Output the [x, y] coordinate of the center of the cell containing the given text.  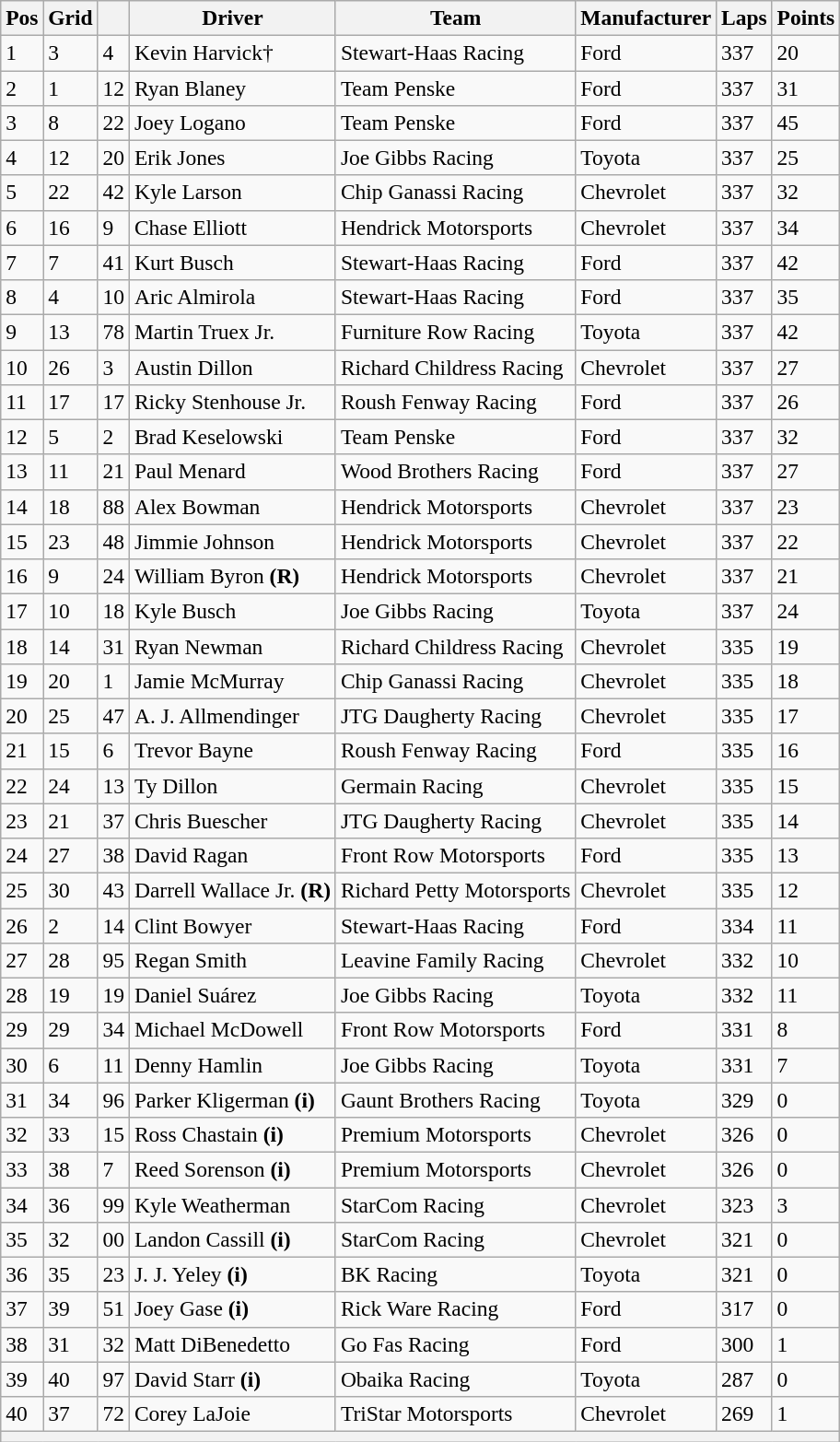
51 [113, 1309]
Wood Brothers Racing [455, 472]
Michael McDowell [232, 1030]
88 [113, 507]
269 [744, 1413]
BK Racing [455, 1274]
Pos [22, 18]
329 [744, 1100]
72 [113, 1413]
Austin Dillon [232, 367]
Darrell Wallace Jr. (R) [232, 890]
00 [113, 1239]
J. J. Yeley (i) [232, 1274]
Jamie McMurray [232, 681]
TriStar Motorsports [455, 1413]
Joey Gase (i) [232, 1309]
Team [455, 18]
45 [806, 123]
Landon Cassill (i) [232, 1239]
Driver [232, 18]
Brad Keselowski [232, 437]
323 [744, 1204]
David Starr (i) [232, 1379]
Chase Elliott [232, 228]
Points [806, 18]
Daniel Suárez [232, 995]
48 [113, 542]
Chris Buescher [232, 821]
Kyle Larson [232, 193]
Paul Menard [232, 472]
287 [744, 1379]
Regan Smith [232, 960]
Germain Racing [455, 786]
78 [113, 332]
99 [113, 1204]
Rick Ware Racing [455, 1309]
William Byron (R) [232, 576]
43 [113, 890]
Trevor Bayne [232, 751]
Kyle Weatherman [232, 1204]
Richard Petty Motorsports [455, 890]
95 [113, 960]
47 [113, 716]
Joey Logano [232, 123]
Ricky Stenhouse Jr. [232, 402]
Obaika Racing [455, 1379]
Leavine Family Racing [455, 960]
Gaunt Brothers Racing [455, 1100]
Clint Bowyer [232, 925]
300 [744, 1344]
Kyle Busch [232, 611]
David Ragan [232, 855]
334 [744, 925]
Reed Sorenson (i) [232, 1169]
Aric Almirola [232, 297]
Grid [70, 18]
Matt DiBenedetto [232, 1344]
Kurt Busch [232, 263]
96 [113, 1100]
Jimmie Johnson [232, 542]
A. J. Allmendinger [232, 716]
Ross Chastain (i) [232, 1134]
41 [113, 263]
Ryan Blaney [232, 88]
Alex Bowman [232, 507]
Furniture Row Racing [455, 332]
Ty Dillon [232, 786]
317 [744, 1309]
Laps [744, 18]
Parker Kligerman (i) [232, 1100]
Denny Hamlin [232, 1065]
Manufacturer [647, 18]
Erik Jones [232, 158]
Martin Truex Jr. [232, 332]
Ryan Newman [232, 646]
Kevin Harvick† [232, 53]
Corey LaJoie [232, 1413]
Go Fas Racing [455, 1344]
97 [113, 1379]
